Scan for the cell matching the given text and deliver its (X, Y) coordinate at center. 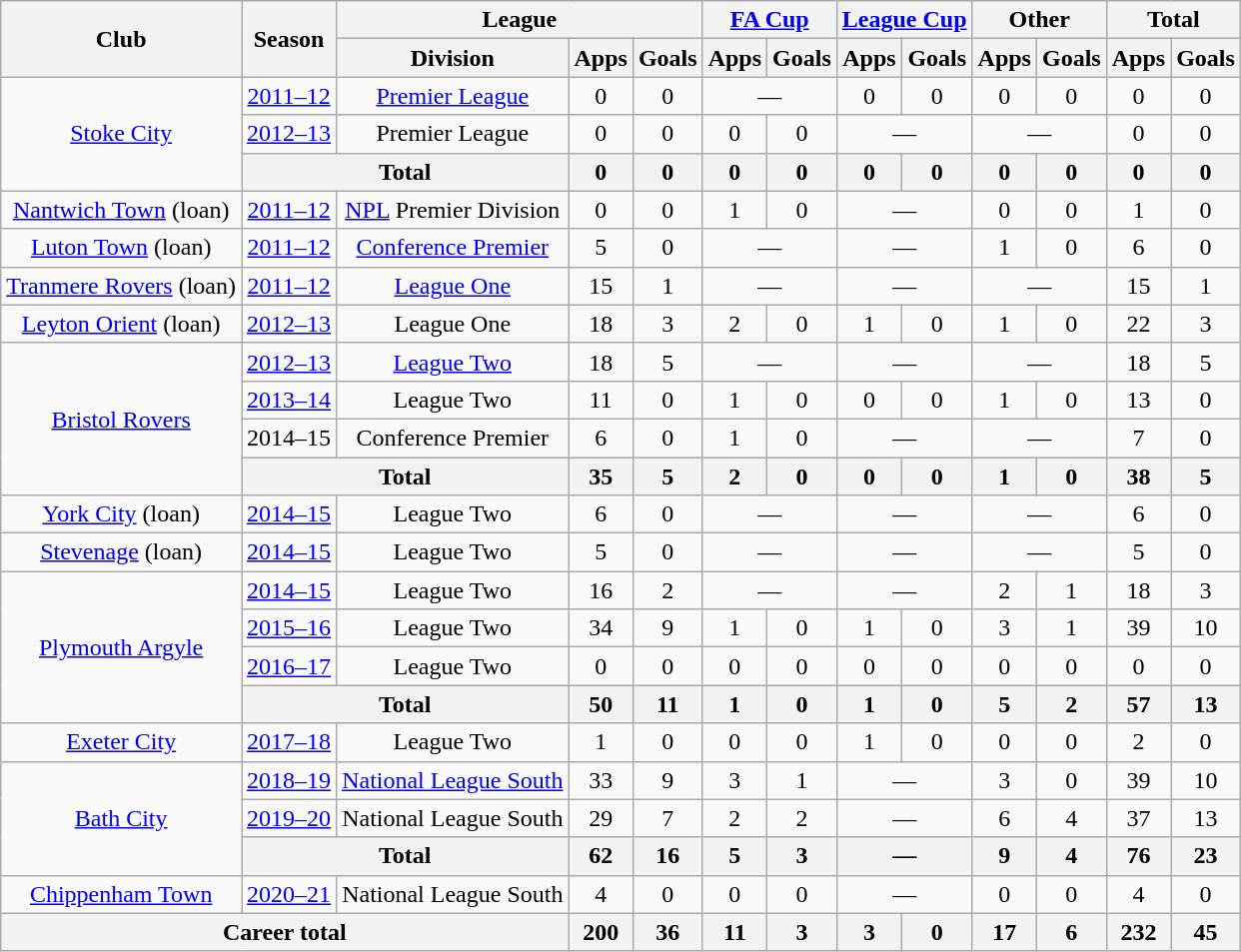
2020–21 (290, 894)
33 (601, 780)
35 (601, 476)
38 (1138, 476)
2016–17 (290, 666)
62 (601, 856)
29 (601, 818)
2019–20 (290, 818)
36 (667, 932)
Bath City (122, 818)
45 (1206, 932)
34 (601, 628)
League (520, 20)
Division (453, 58)
50 (601, 704)
Bristol Rovers (122, 419)
Stevenage (loan) (122, 552)
Season (290, 39)
2013–14 (290, 400)
Luton Town (loan) (122, 248)
23 (1206, 856)
22 (1138, 324)
Plymouth Argyle (122, 647)
Leyton Orient (loan) (122, 324)
2017–18 (290, 742)
NPL Premier Division (453, 210)
Other (1039, 20)
Nantwich Town (loan) (122, 210)
York City (loan) (122, 514)
Exeter City (122, 742)
76 (1138, 856)
Club (122, 39)
Chippenham Town (122, 894)
37 (1138, 818)
2018–19 (290, 780)
57 (1138, 704)
Stoke City (122, 134)
17 (1004, 932)
Tranmere Rovers (loan) (122, 286)
2015–16 (290, 628)
Career total (285, 932)
232 (1138, 932)
League Cup (904, 20)
FA Cup (769, 20)
200 (601, 932)
